Locate the cell with the specified text and output its [x, y] center coordinate. 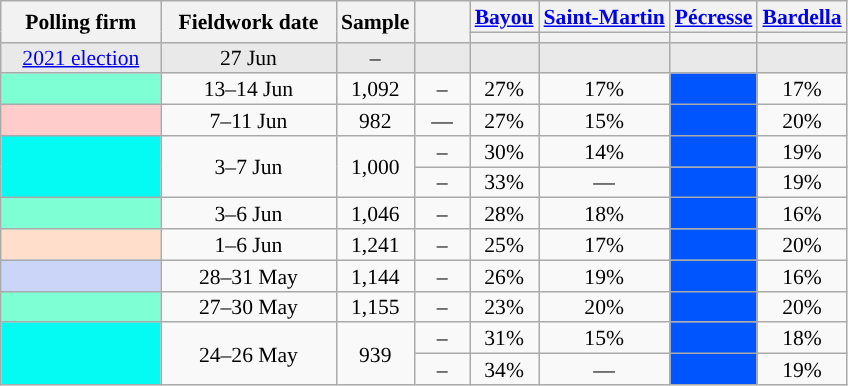
982 [375, 120]
Bayou [504, 16]
27–30 May [248, 306]
1–6 Jun [248, 244]
Polling firm [81, 22]
Sample [375, 22]
14% [604, 152]
25% [504, 244]
27 Jun [248, 58]
Saint-Martin [604, 16]
1,155 [375, 306]
1,046 [375, 214]
34% [504, 370]
26% [504, 276]
Fieldwork date [248, 22]
Pécresse [714, 16]
1,092 [375, 90]
13–14 Jun [248, 90]
1,000 [375, 167]
28% [504, 214]
3–6 Jun [248, 214]
3–7 Jun [248, 167]
939 [375, 354]
30% [504, 152]
23% [504, 306]
24–26 May [248, 354]
7–11 Jun [248, 120]
Bardella [802, 16]
33% [504, 182]
2021 election [81, 58]
28–31 May [248, 276]
1,144 [375, 276]
1,241 [375, 244]
31% [504, 338]
